Provide the (X, Y) coordinate of the cell's center where the given text is located.  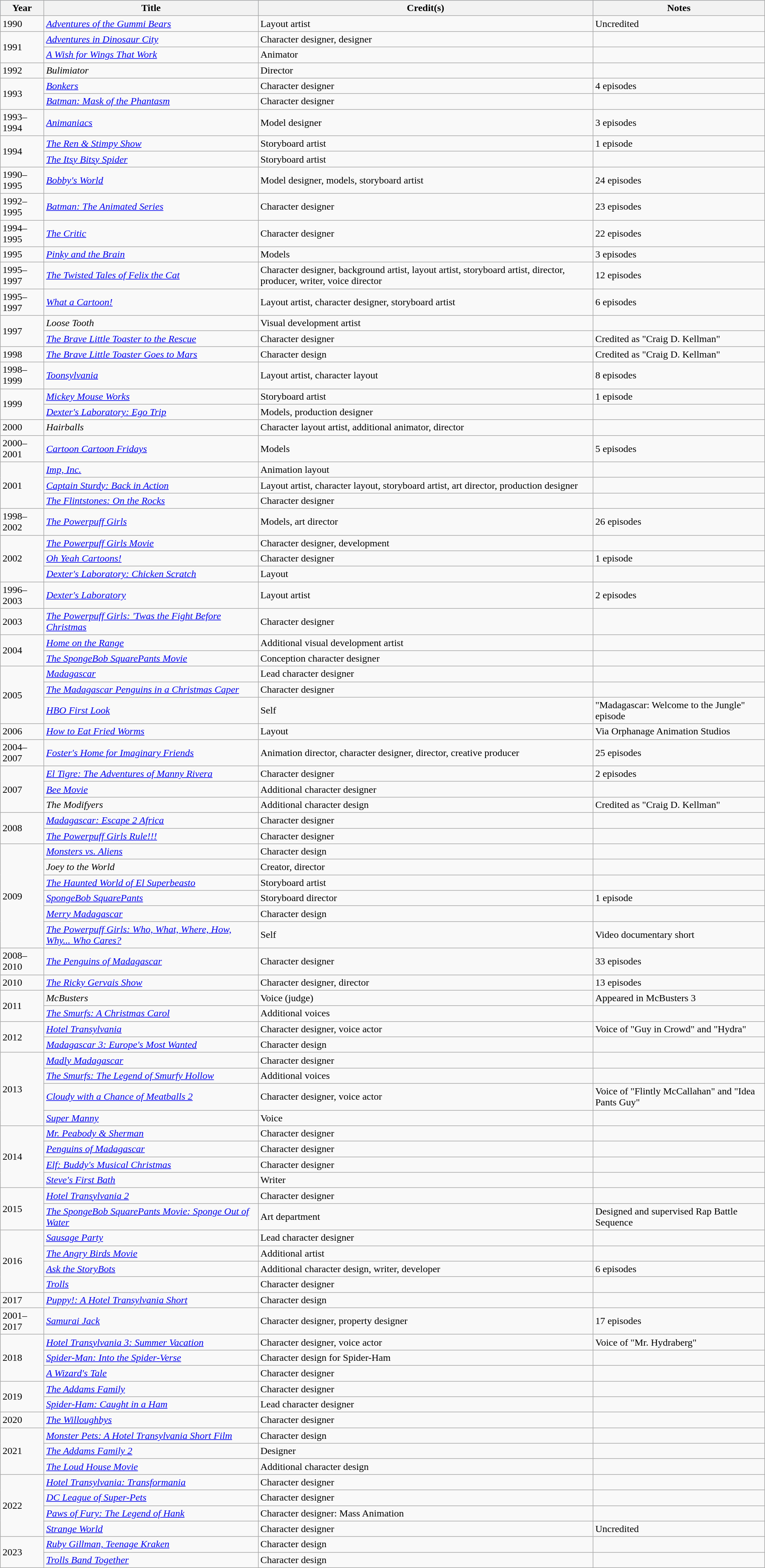
HBO First Look (151, 710)
Samurai Jack (151, 1321)
The Modifyers (151, 805)
The Ricky Gervais Show (151, 982)
Visual development artist (426, 323)
The Twisted Tales of Felix the Cat (151, 275)
Director (426, 70)
2000 (22, 427)
Ruby Gillman, Teenage Kraken (151, 1544)
Character designer, background artist, layout artist, storyboard artist, director, producer, writer, voice director (426, 275)
33 episodes (679, 961)
Captain Sturdy: Back in Action (151, 485)
2004–2007 (22, 753)
The Smurfs: The Legend of Smurfy Hollow (151, 1076)
2017 (22, 1300)
Character designer, director (426, 982)
El Tigre: The Adventures of Manny Rivera (151, 774)
2000–2001 (22, 449)
A Wizard's Tale (151, 1373)
The SpongeBob SquarePants Movie (151, 658)
2012 (22, 1037)
2002 (22, 559)
The Addams Family 2 (151, 1451)
Appeared in McBusters 3 (679, 998)
Additional visual development artist (426, 643)
1990 (22, 24)
Designer (426, 1451)
DC League of Super-Pets (151, 1498)
4 episodes (679, 86)
Hairballs (151, 427)
The Angry Birds Movie (151, 1253)
Foster's Home for Imaginary Friends (151, 753)
Model designer, models, storyboard artist (426, 180)
Designed and supervised Rap Battle Sequence (679, 1217)
Elf: Buddy's Musical Christmas (151, 1165)
Conception character designer (426, 658)
1997 (22, 331)
2005 (22, 695)
2018 (22, 1358)
"Madagascar: Welcome to the Jungle" episode (679, 710)
Voice of "Flintly McCallahan" and "Idea Pants Guy" (679, 1097)
1993–1994 (22, 123)
Cartoon Cartoon Fridays (151, 449)
12 episodes (679, 275)
Dexter's Laboratory: Chicken Scratch (151, 574)
1991 (22, 47)
1995 (22, 255)
Spider-Ham: Caught in a Ham (151, 1405)
The Powerpuff Girls: Who, What, Where, How, Why... Who Cares? (151, 935)
Bobby's World (151, 180)
1992 (22, 70)
Voice (judge) (426, 998)
Title (151, 8)
22 episodes (679, 233)
2010 (22, 982)
1994–1995 (22, 233)
25 episodes (679, 753)
Madagascar: Escape 2 Africa (151, 820)
Joey to the World (151, 867)
1998–1999 (22, 375)
2003 (22, 622)
How to Eat Fried Worms (151, 731)
Bee Movie (151, 789)
26 episodes (679, 521)
Trolls (151, 1284)
Year (22, 8)
2023 (22, 1552)
The Powerpuff Girls: 'Twas the Fight Before Christmas (151, 622)
The Powerpuff Girls (151, 521)
Hotel Transylvania 2 (151, 1196)
Home on the Range (151, 643)
McBusters (151, 998)
Layout artist, character layout (426, 375)
2007 (22, 789)
2016 (22, 1261)
Pinky and the Brain (151, 255)
Character designer, development (426, 543)
2021 (22, 1451)
Madagascar (151, 674)
Spider-Man: Into the Spider-Verse (151, 1358)
2001–2017 (22, 1321)
Storyboard director (426, 898)
The Brave Little Toaster to the Rescue (151, 339)
2008–2010 (22, 961)
Character design for Spider-Ham (426, 1358)
2020 (22, 1420)
Imp, Inc. (151, 470)
Models, production designer (426, 412)
1996–2003 (22, 595)
Bulimiator (151, 70)
24 episodes (679, 180)
1993 (22, 94)
2001 (22, 485)
The Brave Little Toaster Goes to Mars (151, 354)
23 episodes (679, 207)
Additional artist (426, 1253)
Madly Madagascar (151, 1060)
Layout artist, character designer, storyboard artist (426, 302)
Ask the StoryBots (151, 1269)
SpongeBob SquarePants (151, 898)
The Powerpuff Girls Rule!!! (151, 836)
Batman: Mask of the Phantasm (151, 101)
Sausage Party (151, 1238)
A Wish for Wings That Work (151, 55)
Bonkers (151, 86)
Character designer, property designer (426, 1321)
Hotel Transylvania: Transformania (151, 1482)
Strange World (151, 1529)
The Loud House Movie (151, 1467)
1994 (22, 151)
Toonsylvania (151, 375)
The Itsy Bitsy Spider (151, 159)
1998 (22, 354)
1992–1995 (22, 207)
Puppy!: A Hotel Transylvania Short (151, 1300)
Animation layout (426, 470)
Voice of "Mr. Hydraberg" (679, 1342)
Monsters vs. Aliens (151, 852)
13 episodes (679, 982)
Monster Pets: A Hotel Transylvania Short Film (151, 1436)
The Haunted World of El Superbeasto (151, 883)
Loose Tooth (151, 323)
2022 (22, 1505)
Character layout artist, additional animator, director (426, 427)
Oh Yeah Cartoons! (151, 559)
Penguins of Madagascar (151, 1149)
Model designer (426, 123)
2009 (22, 896)
Mr. Peabody & Sherman (151, 1134)
2013 (22, 1089)
Adventures of the Gummi Bears (151, 24)
Cloudy with a Chance of Meatballs 2 (151, 1097)
1998–2002 (22, 521)
Voice (426, 1118)
The Flintstones: On the Rocks (151, 501)
Mickey Mouse Works (151, 396)
Animation director, character designer, director, creative producer (426, 753)
Creator, director (426, 867)
The Ren & Stimpy Show (151, 143)
Animator (426, 55)
Batman: The Animated Series (151, 207)
2015 (22, 1209)
Art department (426, 1217)
Merry Madagascar (151, 914)
5 episodes (679, 449)
Notes (679, 8)
The Madagascar Penguins in a Christmas Caper (151, 689)
Dexter's Laboratory: Ego Trip (151, 412)
The Powerpuff Girls Movie (151, 543)
Models, art director (426, 521)
Super Manny (151, 1118)
Dexter's Laboratory (151, 595)
Character designer, designer (426, 39)
Paws of Fury: The Legend of Hank (151, 1513)
Additional character designer (426, 789)
Madagascar 3: Europe's Most Wanted (151, 1045)
The Smurfs: A Christmas Carol (151, 1013)
2008 (22, 828)
Layout artist, character layout, storyboard artist, art director, production designer (426, 485)
8 episodes (679, 375)
Trolls Band Together (151, 1560)
2014 (22, 1157)
The SpongeBob SquarePants Movie: Sponge Out of Water (151, 1217)
Credit(s) (426, 8)
Hotel Transylvania 3: Summer Vacation (151, 1342)
2004 (22, 651)
2006 (22, 731)
1999 (22, 404)
Additional character design, writer, developer (426, 1269)
Writer (426, 1180)
Voice of "Guy in Crowd" and "Hydra" (679, 1029)
The Willoughbys (151, 1420)
1990–1995 (22, 180)
Via Orphanage Animation Studios (679, 731)
The Addams Family (151, 1389)
Animaniacs (151, 123)
2011 (22, 1006)
What a Cartoon! (151, 302)
Video documentary short (679, 935)
Steve's First Bath (151, 1180)
The Critic (151, 233)
The Penguins of Madagascar (151, 961)
Adventures in Dinosaur City (151, 39)
Hotel Transylvania (151, 1029)
2019 (22, 1397)
Character designer: Mass Animation (426, 1513)
17 episodes (679, 1321)
